Capture the cell that displays the provided text and extract its [x, y] central coordinate. 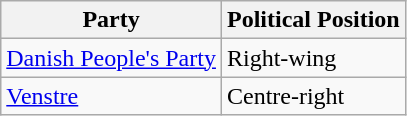
Party [112, 20]
Centre-right [313, 96]
Venstre [112, 96]
Political Position [313, 20]
Right-wing [313, 58]
Danish People's Party [112, 58]
